Capture the cell that displays the provided text and extract its (x, y) central coordinate. 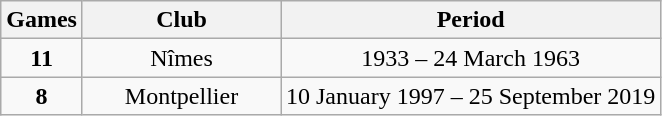
Montpellier (181, 96)
8 (42, 96)
1933 – 24 March 1963 (470, 58)
Club (181, 20)
Games (42, 20)
11 (42, 58)
Nîmes (181, 58)
10 January 1997 – 25 September 2019 (470, 96)
Period (470, 20)
